Capture the cell that displays the provided text and extract its (X, Y) central coordinate. 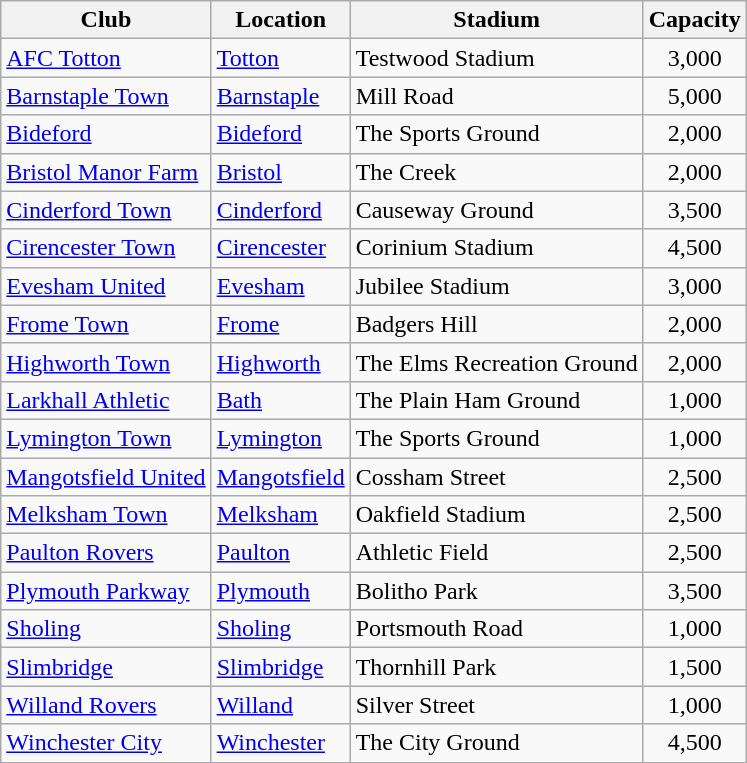
Corinium Stadium (496, 248)
Lymington Town (106, 438)
Winchester City (106, 743)
Evesham United (106, 286)
Barnstaple (280, 96)
Testwood Stadium (496, 58)
Lymington (280, 438)
Winchester (280, 743)
The Elms Recreation Ground (496, 362)
Willand (280, 705)
Bath (280, 400)
Highworth (280, 362)
Highworth Town (106, 362)
Mangotsfield (280, 477)
1,500 (694, 667)
Athletic Field (496, 553)
Stadium (496, 20)
Larkhall Athletic (106, 400)
Club (106, 20)
Cossham Street (496, 477)
Causeway Ground (496, 210)
Location (280, 20)
Oakfield Stadium (496, 515)
Paulton (280, 553)
Barnstaple Town (106, 96)
The Creek (496, 172)
Melksham (280, 515)
The City Ground (496, 743)
Badgers Hill (496, 324)
Bolitho Park (496, 591)
The Plain Ham Ground (496, 400)
Cinderford (280, 210)
Silver Street (496, 705)
Cirencester (280, 248)
Portsmouth Road (496, 629)
Bristol (280, 172)
Frome (280, 324)
Thornhill Park (496, 667)
Bristol Manor Farm (106, 172)
Jubilee Stadium (496, 286)
5,000 (694, 96)
Cirencester Town (106, 248)
Melksham Town (106, 515)
Plymouth Parkway (106, 591)
Evesham (280, 286)
Frome Town (106, 324)
Paulton Rovers (106, 553)
Mangotsfield United (106, 477)
Totton (280, 58)
AFC Totton (106, 58)
Cinderford Town (106, 210)
Willand Rovers (106, 705)
Plymouth (280, 591)
Mill Road (496, 96)
Capacity (694, 20)
